Detect which cell encompasses the target text, then output its [x, y] center coordinate. 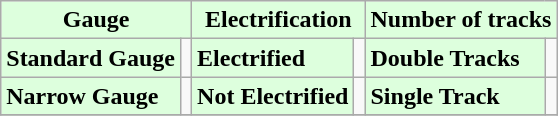
Standard Gauge [91, 58]
Single Track [455, 96]
Double Tracks [455, 58]
Electrified [273, 58]
Not Electrified [273, 96]
Electrification [278, 20]
Narrow Gauge [91, 96]
Number of tracks [461, 20]
Gauge [96, 20]
